Search for the cell housing the specified text and yield its (X, Y) center coordinate. 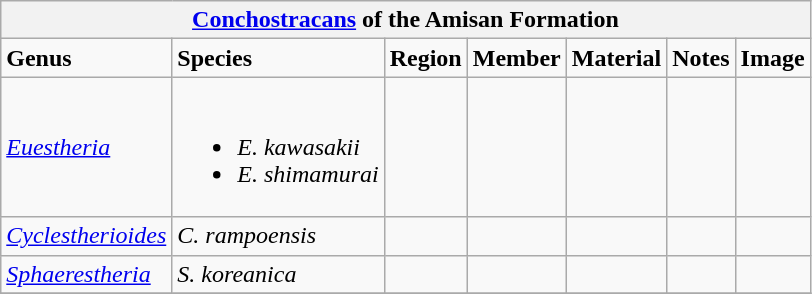
Notes (701, 58)
E. kawasakiiE. shimamurai (278, 147)
Genus (86, 58)
Material (616, 58)
Image (772, 58)
Region (426, 58)
C. rampoensis (278, 236)
Cyclestherioides (86, 236)
Euestheria (86, 147)
Member (516, 58)
Sphaerestheria (86, 274)
S. koreanica (278, 274)
Species (278, 58)
Conchostracans of the Amisan Formation (406, 20)
